For the text-containing cell, return its midpoint in [x, y] coordinate format. 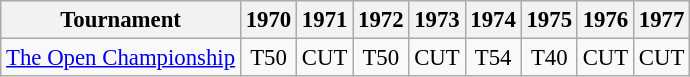
T54 [493, 58]
1970 [268, 20]
1973 [437, 20]
1976 [605, 20]
1972 [381, 20]
Tournament [121, 20]
1974 [493, 20]
1971 [325, 20]
The Open Championship [121, 58]
T40 [549, 58]
1977 [661, 20]
1975 [549, 20]
